Pinpoint the cell where the given text exists, returning its [x, y] midpoint coordinate. 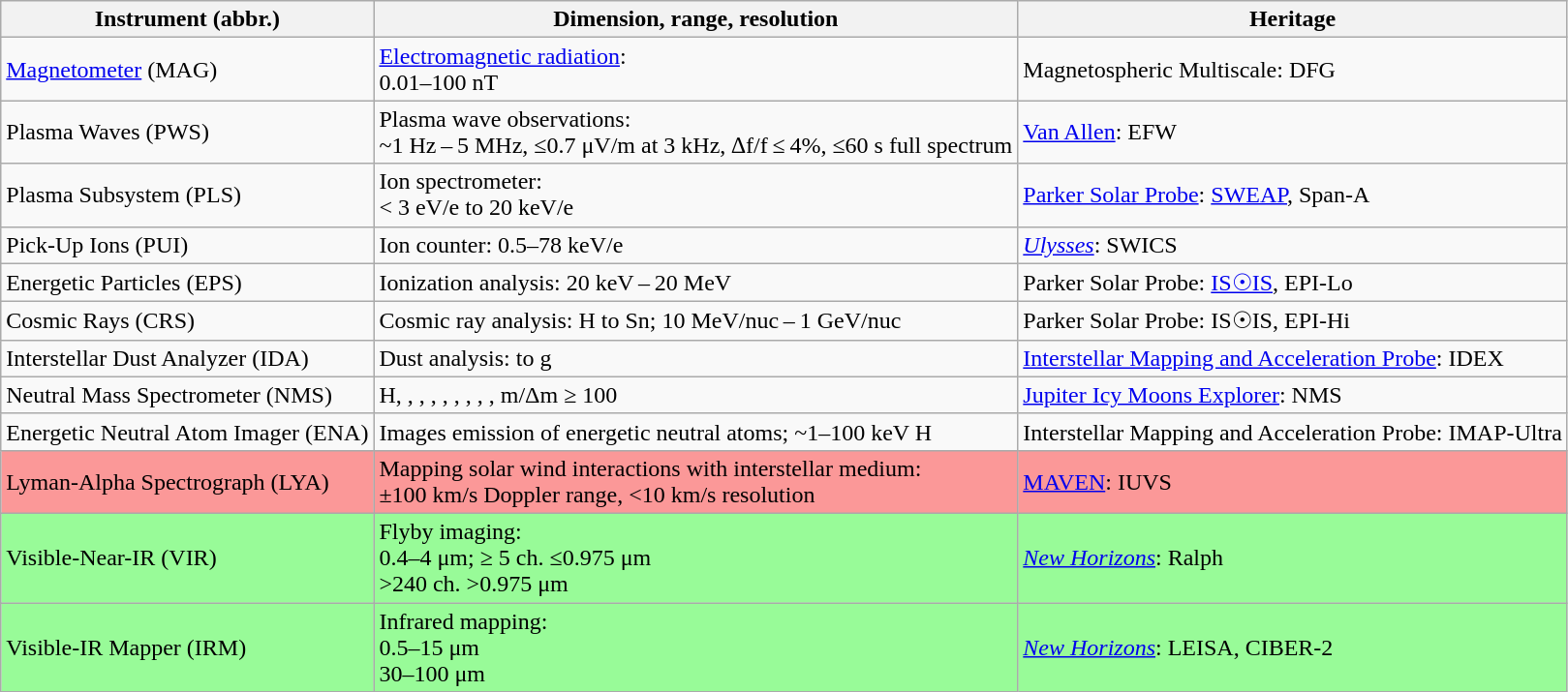
Ulysses: SWICS [1293, 245]
Interstellar Mapping and Acceleration Probe: IDEX [1293, 358]
MAVEN: IUVS [1293, 482]
Infrared mapping:0.5–15 μm30–100 μm [695, 647]
Magnetometer (MAG) [188, 70]
Images emission of energetic neutral atoms; ~1–100 keV H [695, 432]
Magnetospheric Multiscale: DFG [1293, 70]
Energetic Particles (EPS) [188, 283]
Plasma Waves (PWS) [188, 132]
Electromagnetic radiation:0.01–100 nT [695, 70]
Neutral Mass Spectrometer (NMS) [188, 395]
Ion spectrometer:< 3 eV/e to 20 keV/e [695, 196]
Parker Solar Probe: IS☉IS, EPI-Hi [1293, 321]
Dimension, range, resolution [695, 19]
Cosmic ray analysis: H to Sn; 10 MeV/nuc – 1 GeV/nuc [695, 321]
Flyby imaging:0.4–4 μm; ≥ 5 ch. ≤0.975 μm >240 ch. >0.975 μm [695, 557]
Ionization analysis: 20 keV – 20 MeV [695, 283]
Van Allen: EFW [1293, 132]
Visible-IR Mapper (IRM) [188, 647]
Plasma Subsystem (PLS) [188, 196]
Visible-Near-IR (VIR) [188, 557]
New Horizons: LEISA, CIBER-2 [1293, 647]
Heritage [1293, 19]
Jupiter Icy Moons Explorer: NMS [1293, 395]
Pick-Up Ions (PUI) [188, 245]
Mapping solar wind interactions with interstellar medium: ±100 km/s Doppler range, <10 km/s resolution [695, 482]
Plasma wave observations:~1 Hz – 5 MHz, ≤0.7 μV/m at 3 kHz, ∆f/f ≤ 4%, ≤60 s full spectrum [695, 132]
Ion counter: 0.5–78 keV/e [695, 245]
Parker Solar Probe: IS☉IS, EPI-Lo [1293, 283]
Interstellar Dust Analyzer (IDA) [188, 358]
Lyman-Alpha Spectrograph (LYA) [188, 482]
Parker Solar Probe: SWEAP, Span-A [1293, 196]
Energetic Neutral Atom Imager (ENA) [188, 432]
New Horizons: Ralph [1293, 557]
Dust analysis: to g [695, 358]
Instrument (abbr.) [188, 19]
Cosmic Rays (CRS) [188, 321]
H, , , , , , , , , m/Δm ≥ 100 [695, 395]
Interstellar Mapping and Acceleration Probe: IMAP-Ultra [1293, 432]
